For the text-containing cell, return its midpoint in (X, Y) coordinate format. 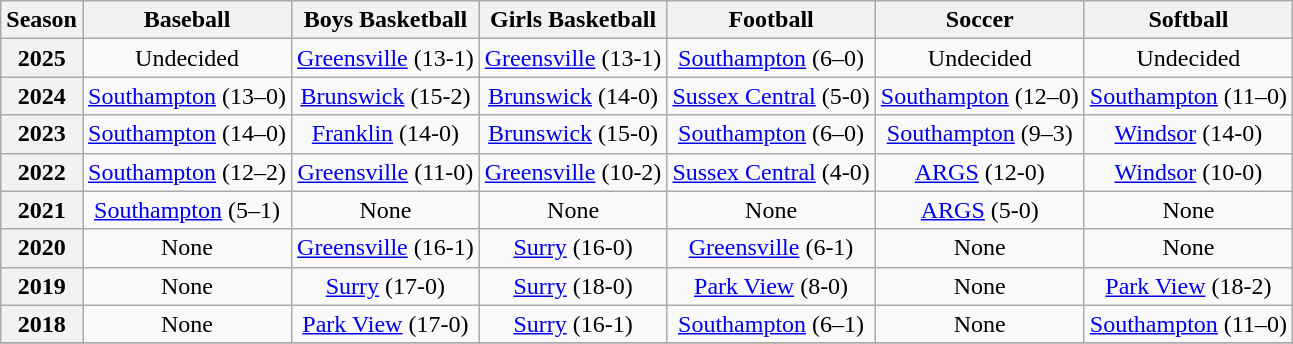
2025 (42, 58)
Greensville (16-1) (386, 248)
Surry (16-0) (573, 248)
Windsor (10-0) (1188, 172)
ARGS (12-0) (980, 172)
Football (771, 20)
Southampton (9–3) (980, 134)
Greensville (6-1) (771, 248)
Southampton (6–1) (771, 324)
Southampton (12–0) (980, 96)
Greensville (11-0) (386, 172)
Windsor (14-0) (1188, 134)
Sussex Central (4-0) (771, 172)
2019 (42, 286)
2023 (42, 134)
Brunswick (14-0) (573, 96)
Softball (1188, 20)
Sussex Central (5-0) (771, 96)
2018 (42, 324)
2022 (42, 172)
ARGS (5-0) (980, 210)
2020 (42, 248)
Southampton (14–0) (186, 134)
Surry (18-0) (573, 286)
Boys Basketball (386, 20)
Park View (17-0) (386, 324)
Park View (18-2) (1188, 286)
Surry (16-1) (573, 324)
Southampton (13–0) (186, 96)
Franklin (14-0) (386, 134)
Girls Basketball (573, 20)
Brunswick (15-0) (573, 134)
Soccer (980, 20)
Surry (17-0) (386, 286)
2021 (42, 210)
Brunswick (15-2) (386, 96)
2024 (42, 96)
Baseball (186, 20)
Southampton (12–2) (186, 172)
Greensville (10-2) (573, 172)
Season (42, 20)
Park View (8-0) (771, 286)
Southampton (5–1) (186, 210)
